Provide the (X, Y) coordinate of the cell's center where the given text is located.  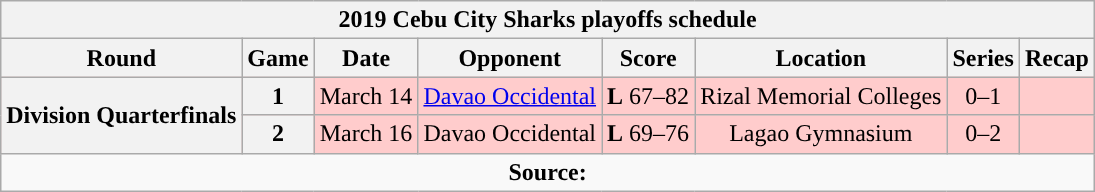
March 16 (366, 134)
L 69–76 (648, 134)
Series (983, 58)
Game (278, 58)
March 14 (366, 96)
Division Quarterfinals (122, 115)
Date (366, 58)
Lagao Gymnasium (821, 134)
Recap (1056, 58)
1 (278, 96)
Score (648, 58)
Opponent (510, 58)
Source: (548, 172)
2019 Cebu City Sharks playoffs schedule (548, 20)
2 (278, 134)
0–1 (983, 96)
Round (122, 58)
Rizal Memorial Colleges (821, 96)
0–2 (983, 134)
Location (821, 58)
L 67–82 (648, 96)
